Output the (X, Y) coordinate of the center of the cell containing the given text.  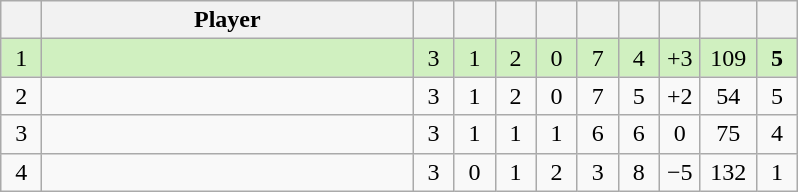
+3 (680, 58)
−5 (680, 172)
75 (728, 134)
132 (728, 172)
54 (728, 96)
8 (638, 172)
Player (228, 20)
+2 (680, 96)
109 (728, 58)
